Identify which cell holds the provided text, then report its [x, y] central coordinate. 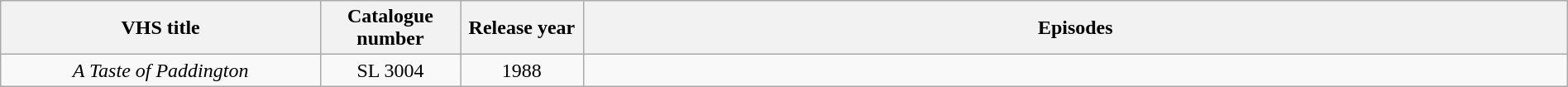
Release year [523, 28]
1988 [523, 70]
A Taste of Paddington [160, 70]
VHS title [160, 28]
Episodes [1075, 28]
SL 3004 [390, 70]
Catalogue number [390, 28]
